Return the [X, Y] coordinate for the center point of the cell that contains the specified text.  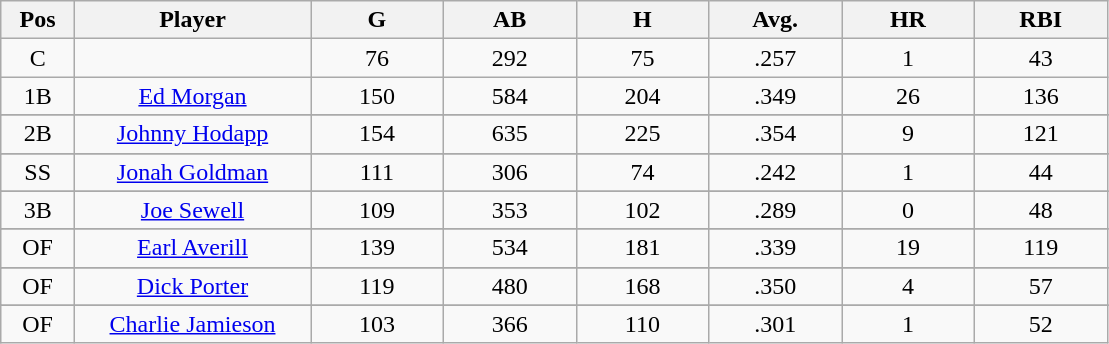
306 [510, 172]
111 [378, 172]
.289 [776, 210]
75 [642, 58]
.349 [776, 96]
4 [908, 286]
G [378, 20]
RBI [1040, 20]
292 [510, 58]
.354 [776, 134]
.257 [776, 58]
102 [642, 210]
353 [510, 210]
Ed Morgan [193, 96]
76 [378, 58]
Johnny Hodapp [193, 134]
635 [510, 134]
0 [908, 210]
19 [908, 248]
.242 [776, 172]
3B [38, 210]
225 [642, 134]
C [38, 58]
139 [378, 248]
Jonah Goldman [193, 172]
121 [1040, 134]
.339 [776, 248]
.350 [776, 286]
H [642, 20]
Pos [38, 20]
HR [908, 20]
.301 [776, 324]
52 [1040, 324]
150 [378, 96]
110 [642, 324]
43 [1040, 58]
Avg. [776, 20]
109 [378, 210]
48 [1040, 210]
204 [642, 96]
9 [908, 134]
Earl Averill [193, 248]
534 [510, 248]
57 [1040, 286]
480 [510, 286]
SS [38, 172]
Player [193, 20]
584 [510, 96]
181 [642, 248]
136 [1040, 96]
154 [378, 134]
1B [38, 96]
Dick Porter [193, 286]
Charlie Jamieson [193, 324]
74 [642, 172]
103 [378, 324]
168 [642, 286]
366 [510, 324]
2B [38, 134]
Joe Sewell [193, 210]
26 [908, 96]
AB [510, 20]
44 [1040, 172]
